Find where the given text appears and provide that cell's center as (X, Y) coordinate. 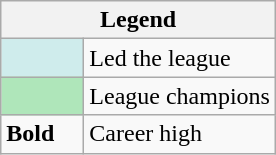
Bold (42, 134)
Legend (138, 20)
Career high (180, 134)
League champions (180, 96)
Led the league (180, 58)
